Extract the [X, Y] coordinate from the center of the cell holding the provided text.  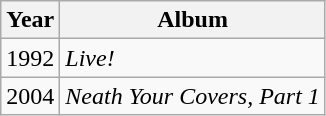
Live! [193, 58]
Year [30, 20]
2004 [30, 96]
Neath Your Covers, Part 1 [193, 96]
Album [193, 20]
1992 [30, 58]
